Capture the cell that displays the provided text and extract its [x, y] central coordinate. 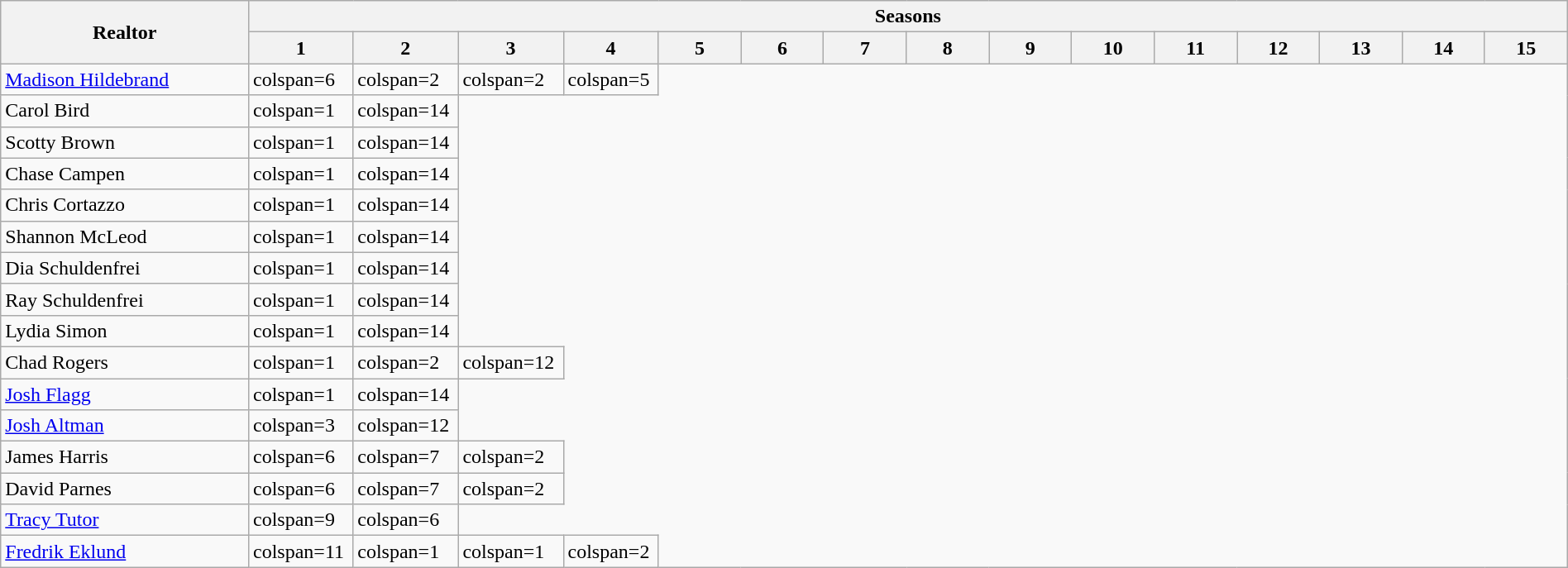
7 [865, 48]
2 [405, 48]
David Parnes [125, 489]
14 [1443, 48]
Carol Bird [125, 111]
colspan=11 [301, 551]
colspan=3 [301, 426]
3 [511, 48]
4 [610, 48]
Seasons [908, 17]
James Harris [125, 457]
Lydia Simon [125, 331]
Josh Flagg [125, 394]
Chris Cortazzo [125, 205]
Realtor [125, 32]
1 [301, 48]
Chad Rogers [125, 362]
9 [1030, 48]
13 [1360, 48]
colspan=5 [610, 79]
15 [1526, 48]
11 [1196, 48]
Madison Hildebrand [125, 79]
12 [1279, 48]
Ray Schuldenfrei [125, 299]
Fredrik Eklund [125, 551]
Shannon McLeod [125, 236]
6 [782, 48]
10 [1113, 48]
5 [700, 48]
Chase Campen [125, 174]
8 [948, 48]
Josh Altman [125, 426]
Tracy Tutor [125, 520]
Dia Schuldenfrei [125, 268]
colspan=9 [301, 520]
Scotty Brown [125, 142]
